Capture the cell that displays the provided text and extract its [X, Y] central coordinate. 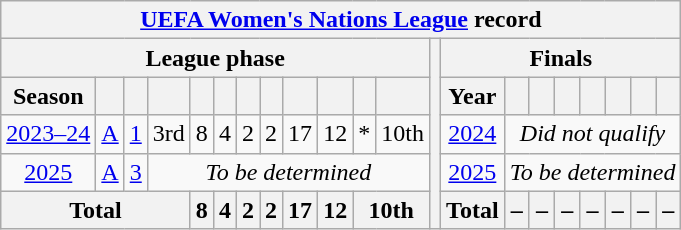
2024 [473, 134]
Season [48, 96]
Year [473, 96]
UEFA Women's Nations League record [341, 20]
* [364, 134]
2023–24 [48, 134]
League phase [216, 58]
3rd [168, 134]
Finals [561, 58]
3 [136, 172]
Did not qualify [592, 134]
1 [136, 134]
